Scan for the cell matching the given text and deliver its (x, y) coordinate at center. 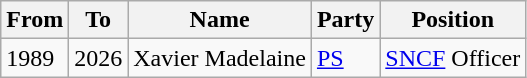
From (35, 20)
1989 (35, 58)
Name (220, 20)
To (98, 20)
Position (453, 20)
SNCF Officer (453, 58)
Party (345, 20)
PS (345, 58)
Xavier Madelaine (220, 58)
2026 (98, 58)
